Extract the (x, y) coordinate from the center of the cell holding the provided text.  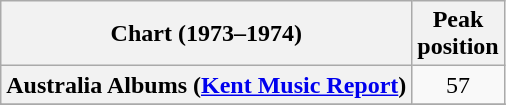
Australia Albums (Kent Music Report) (206, 85)
Peakposition (458, 34)
57 (458, 85)
Chart (1973–1974) (206, 34)
